Detect which cell encompasses the target text, then output its (x, y) center coordinate. 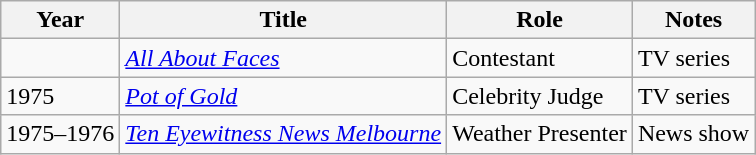
All About Faces (284, 58)
Weather Presenter (540, 134)
Contestant (540, 58)
1975–1976 (60, 134)
1975 (60, 96)
Role (540, 20)
Notes (693, 20)
Pot of Gold (284, 96)
News show (693, 134)
Year (60, 20)
Title (284, 20)
Ten Eyewitness News Melbourne (284, 134)
Celebrity Judge (540, 96)
